Detect which cell encompasses the target text, then output its [X, Y] center coordinate. 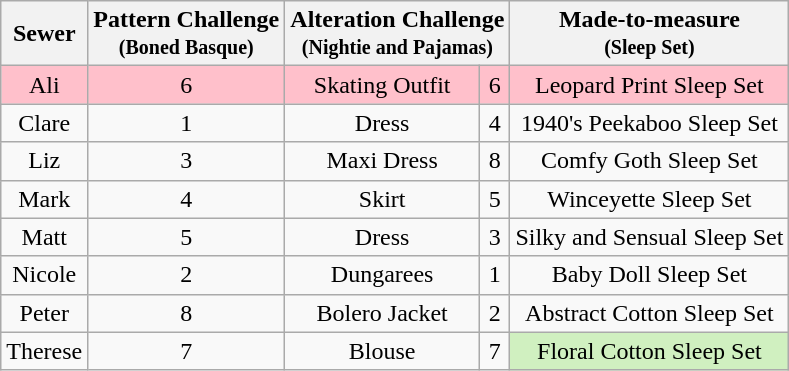
Therese [44, 351]
Mark [44, 199]
Nicole [44, 275]
Matt [44, 237]
Leopard Print Sleep Set [650, 85]
Clare [44, 123]
Ali [44, 85]
Sewer [44, 34]
Bolero Jacket [382, 313]
Winceyette Sleep Set [650, 199]
Baby Doll Sleep Set [650, 275]
Skirt [382, 199]
Peter [44, 313]
Silky and Sensual Sleep Set [650, 237]
Liz [44, 161]
Dungarees [382, 275]
1940's Peekaboo Sleep Set [650, 123]
Blouse [382, 351]
Abstract Cotton Sleep Set [650, 313]
Maxi Dress [382, 161]
Skating Outfit [382, 85]
Alteration Challenge(Nightie and Pajamas) [398, 34]
Pattern Challenge(Boned Basque) [186, 34]
Comfy Goth Sleep Set [650, 161]
Made-to-measure(Sleep Set) [650, 34]
Floral Cotton Sleep Set [650, 351]
